Return the [x, y] coordinate for the center point of the cell that contains the specified text.  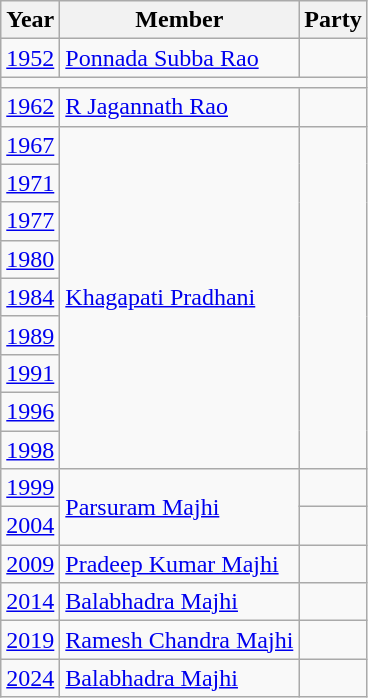
Party [333, 20]
Khagapati Pradhani [180, 298]
2004 [30, 526]
Pradeep Kumar Majhi [180, 564]
1991 [30, 373]
2019 [30, 640]
1996 [30, 411]
1962 [30, 107]
1989 [30, 335]
1952 [30, 58]
Year [30, 20]
Parsuram Majhi [180, 507]
Ponnada Subba Rao [180, 58]
1998 [30, 449]
2014 [30, 602]
2009 [30, 564]
R Jagannath Rao [180, 107]
Ramesh Chandra Majhi [180, 640]
1980 [30, 259]
1971 [30, 183]
1977 [30, 221]
1967 [30, 145]
1984 [30, 297]
1999 [30, 488]
2024 [30, 678]
Member [180, 20]
